Identify which cell holds the provided text, then report its (X, Y) central coordinate. 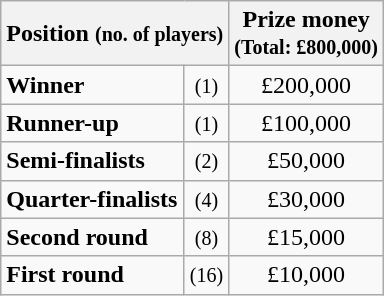
Position (no. of players) (115, 34)
£100,000 (306, 123)
(16) (206, 275)
£200,000 (306, 85)
£15,000 (306, 237)
Winner (92, 85)
Runner-up (92, 123)
£50,000 (306, 161)
Prize money(Total: £800,000) (306, 34)
(4) (206, 199)
(2) (206, 161)
Semi-finalists (92, 161)
Quarter-finalists (92, 199)
£30,000 (306, 199)
£10,000 (306, 275)
Second round (92, 237)
(8) (206, 237)
First round (92, 275)
